Capture the cell that displays the provided text and extract its (x, y) central coordinate. 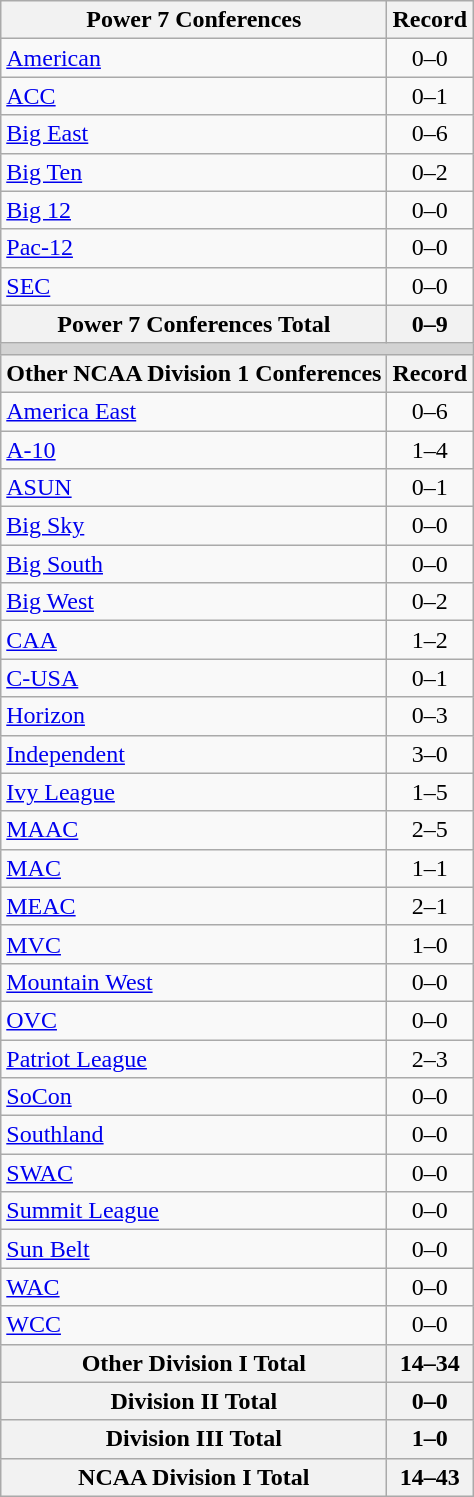
1–2 (430, 640)
Division III Total (194, 1439)
ASUN (194, 488)
Big 12 (194, 210)
Power 7 Conferences Total (194, 324)
MEAC (194, 906)
Big Ten (194, 172)
Division II Total (194, 1401)
Other NCAA Division 1 Conferences (194, 373)
Southland (194, 1135)
2–5 (430, 830)
Sun Belt (194, 1249)
Horizon (194, 716)
0–9 (430, 324)
A-10 (194, 449)
Mountain West (194, 982)
Other Division I Total (194, 1363)
SoCon (194, 1097)
Ivy League (194, 792)
14–34 (430, 1363)
American (194, 58)
Big East (194, 134)
3–0 (430, 754)
Patriot League (194, 1059)
CAA (194, 640)
14–43 (430, 1477)
0–3 (430, 716)
SEC (194, 286)
Pac-12 (194, 248)
MAC (194, 868)
2–1 (430, 906)
2–3 (430, 1059)
WAC (194, 1287)
OVC (194, 1020)
Big West (194, 602)
1–4 (430, 449)
Independent (194, 754)
MVC (194, 944)
Summit League (194, 1211)
NCAA Division I Total (194, 1477)
MAAC (194, 830)
1–1 (430, 868)
WCC (194, 1325)
America East (194, 411)
SWAC (194, 1173)
Big Sky (194, 526)
ACC (194, 96)
C-USA (194, 678)
Big South (194, 564)
Power 7 Conferences (194, 20)
1–5 (430, 792)
